Provide the (X, Y) coordinate of the cell's center where the given text is located.  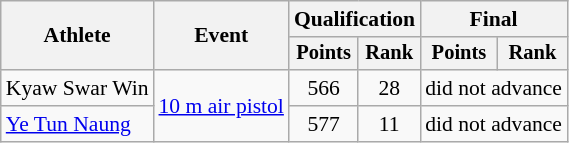
28 (389, 88)
Event (220, 36)
Qualification (354, 19)
11 (389, 124)
577 (324, 124)
10 m air pistol (220, 106)
Athlete (78, 36)
Final (494, 19)
566 (324, 88)
Ye Tun Naung (78, 124)
Kyaw Swar Win (78, 88)
